Find where the given text appears and provide that cell's center as [X, Y] coordinate. 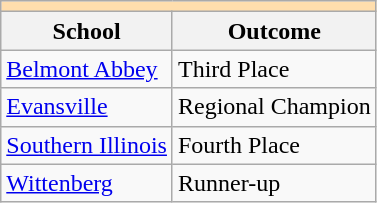
Evansville [87, 107]
Runner-up [274, 183]
Outcome [274, 31]
Third Place [274, 69]
Fourth Place [274, 145]
Belmont Abbey [87, 69]
Wittenberg [87, 183]
Southern Illinois [87, 145]
School [87, 31]
Regional Champion [274, 107]
